Scan for the cell matching the given text and deliver its (x, y) coordinate at center. 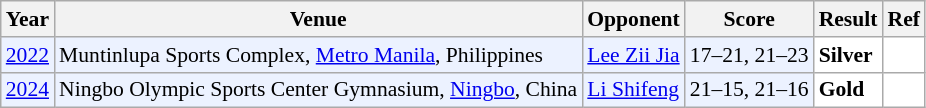
Venue (318, 19)
Score (750, 19)
2022 (28, 55)
Muntinlupa Sports Complex, Metro Manila, Philippines (318, 55)
Opponent (634, 19)
2024 (28, 90)
Year (28, 19)
21–15, 21–16 (750, 90)
Lee Zii Jia (634, 55)
Li Shifeng (634, 90)
Silver (848, 55)
17–21, 21–23 (750, 55)
Result (848, 19)
Gold (848, 90)
Ningbo Olympic Sports Center Gymnasium, Ningbo, China (318, 90)
Ref (904, 19)
